Find where the given text appears and provide that cell's center as [x, y] coordinate. 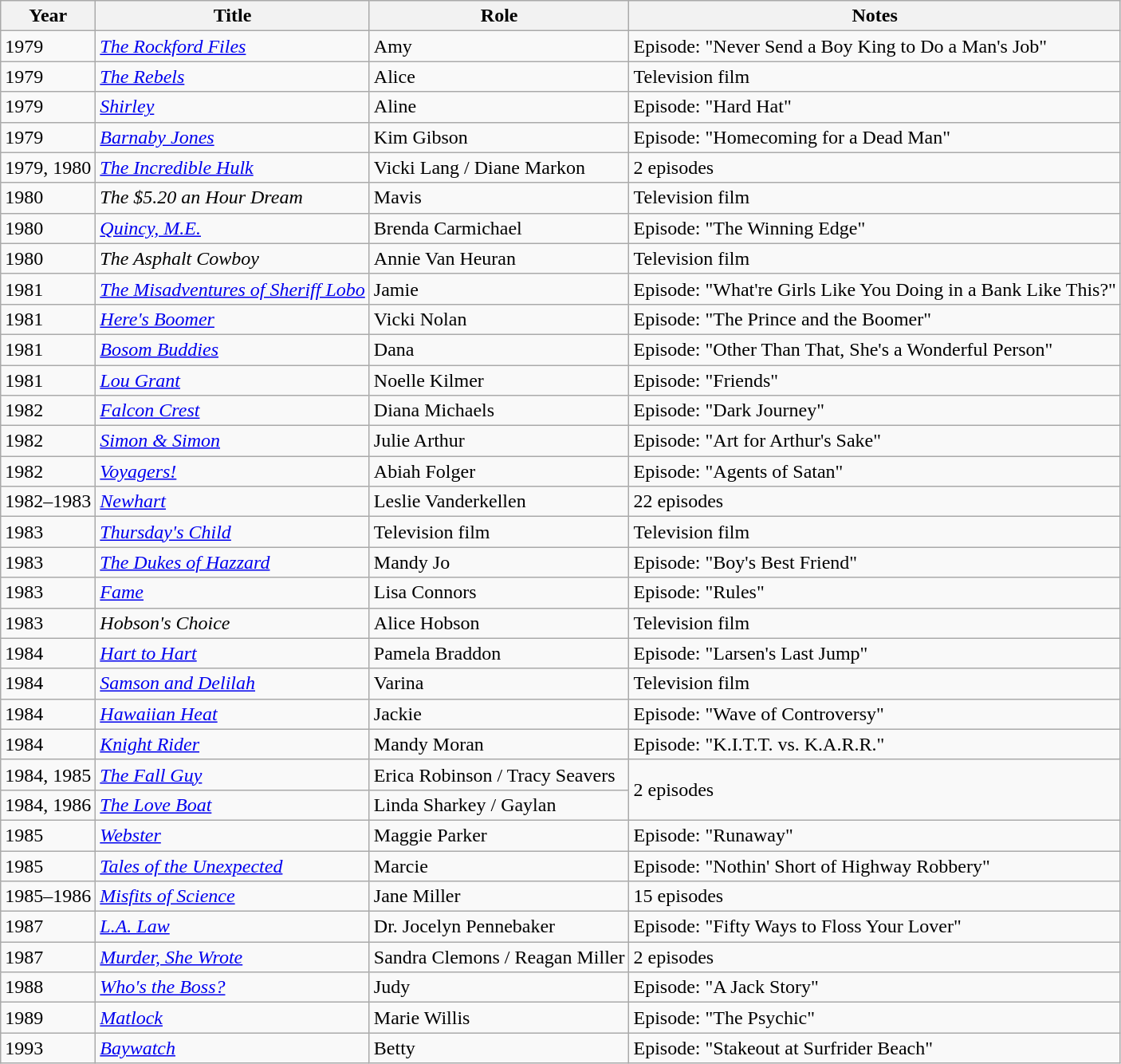
Role [499, 16]
1989 [48, 1018]
Marie Willis [499, 1018]
Bosom Buddies [233, 349]
Judy [499, 987]
Episode: "Fifty Ways to Floss Your Lover" [875, 927]
Mavis [499, 198]
Hawaiian Heat [233, 714]
Kim Gibson [499, 137]
Mandy Jo [499, 562]
Notes [875, 16]
Voyagers! [233, 471]
The Incredible Hulk [233, 167]
Fame [233, 593]
Episode: "Hard Hat" [875, 107]
1984, 1986 [48, 805]
Episode: "Wave of Controversy" [875, 714]
Title [233, 16]
Samson and Delilah [233, 684]
Aline [499, 107]
Episode: "Larsen's Last Jump" [875, 653]
Episode: "Art for Arthur's Sake" [875, 441]
The Rockford Files [233, 46]
Knight Rider [233, 744]
Episode: "Friends" [875, 380]
Annie Van Heuran [499, 258]
L.A. Law [233, 927]
Episode: "The Psychic" [875, 1018]
Episode: "Stakeout at Surfrider Beach" [875, 1048]
Sandra Clemons / Reagan Miller [499, 957]
Quincy, M.E. [233, 228]
Episode: "Boy's Best Friend" [875, 562]
Year [48, 16]
The Rebels [233, 77]
1982–1983 [48, 502]
Abiah Folger [499, 471]
Dana [499, 349]
Leslie Vanderkellen [499, 502]
22 episodes [875, 502]
Hobson's Choice [233, 623]
Episode: "A Jack Story" [875, 987]
The $5.20 an Hour Dream [233, 198]
Baywatch [233, 1048]
The Asphalt Cowboy [233, 258]
Murder, She Wrote [233, 957]
Episode: "Agents of Satan" [875, 471]
1993 [48, 1048]
Maggie Parker [499, 835]
Erica Robinson / Tracy Seavers [499, 774]
Marcie [499, 865]
Barnaby Jones [233, 137]
The Dukes of Hazzard [233, 562]
1988 [48, 987]
Vicki Lang / Diane Markon [499, 167]
Diana Michaels [499, 411]
Matlock [233, 1018]
Episode: "The Winning Edge" [875, 228]
1985–1986 [48, 897]
Falcon Crest [233, 411]
Episode: "Runaway" [875, 835]
15 episodes [875, 897]
Pamela Braddon [499, 653]
Tales of the Unexpected [233, 865]
Episode: "Homecoming for a Dead Man" [875, 137]
Jackie [499, 714]
Noelle Kilmer [499, 380]
The Love Boat [233, 805]
Episode: "Nothin' Short of Highway Robbery" [875, 865]
Simon & Simon [233, 441]
Lou Grant [233, 380]
Brenda Carmichael [499, 228]
Alice [499, 77]
Episode: "The Prince and the Boomer" [875, 319]
1984, 1985 [48, 774]
Episode: "K.I.T.T. vs. K.A.R.R." [875, 744]
Who's the Boss? [233, 987]
Vicki Nolan [499, 319]
Episode: "Rules" [875, 593]
Episode: "What're Girls Like You Doing in a Bank Like This?" [875, 289]
1979, 1980 [48, 167]
Jamie [499, 289]
Amy [499, 46]
Episode: "Dark Journey" [875, 411]
The Fall Guy [233, 774]
Linda Sharkey / Gaylan [499, 805]
Jane Miller [499, 897]
Alice Hobson [499, 623]
Dr. Jocelyn Pennebaker [499, 927]
Shirley [233, 107]
Julie Arthur [499, 441]
Varina [499, 684]
Misfits of Science [233, 897]
Thursday's Child [233, 532]
Webster [233, 835]
The Misadventures of Sheriff Lobo [233, 289]
Lisa Connors [499, 593]
Here's Boomer [233, 319]
Hart to Hart [233, 653]
Mandy Moran [499, 744]
Episode: "Never Send a Boy King to Do a Man's Job" [875, 46]
Betty [499, 1048]
Newhart [233, 502]
Episode: "Other Than That, She's a Wonderful Person" [875, 349]
